Locate the cell with the specified text and output its [X, Y] center coordinate. 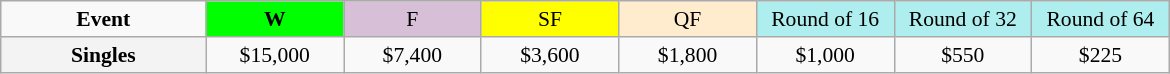
$550 [963, 55]
Round of 16 [825, 19]
$225 [1101, 55]
QF [688, 19]
$15,000 [275, 55]
Round of 64 [1101, 19]
Event [104, 19]
$3,600 [550, 55]
$1,800 [688, 55]
$7,400 [413, 55]
$1,000 [825, 55]
Singles [104, 55]
F [413, 19]
W [275, 19]
Round of 32 [963, 19]
SF [550, 19]
